Search for the cell housing the specified text and yield its (X, Y) center coordinate. 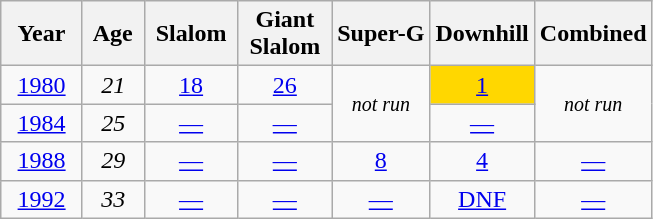
21 (113, 85)
8 (381, 161)
26 (285, 85)
1988 (42, 161)
Age (113, 34)
25 (113, 123)
Giant Slalom (285, 34)
Super-G (381, 34)
Slalom (191, 34)
Downhill (482, 34)
1992 (42, 199)
4 (482, 161)
33 (113, 199)
DNF (482, 199)
1984 (42, 123)
Combined (593, 34)
18 (191, 85)
29 (113, 161)
1980 (42, 85)
1 (482, 85)
Year (42, 34)
